Capture the cell that displays the provided text and extract its [X, Y] central coordinate. 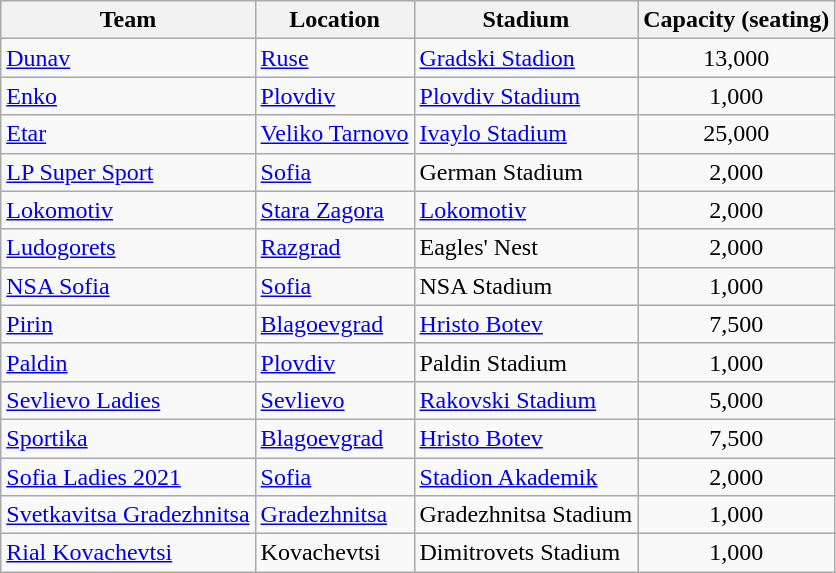
Dunav [128, 58]
Ruse [334, 58]
13,000 [736, 58]
Plovdiv Stadium [526, 96]
Gradezhnitsa Stadium [526, 515]
Ivaylo Stadium [526, 134]
Sportika [128, 438]
Pirin [128, 324]
Sevlievo [334, 400]
Sevlievo Ladies [128, 400]
Capacity (seating) [736, 20]
Gradski Stadion [526, 58]
Rakovski Stadium [526, 400]
Eagles' Nest [526, 248]
Rial Kovachevtsi [128, 553]
Razgrad [334, 248]
Ludogorets [128, 248]
German Stadium [526, 172]
Sofia Ladies 2021 [128, 477]
Svetkavitsa Gradezhnitsa [128, 515]
NSA Stadium [526, 286]
Etar [128, 134]
Team [128, 20]
5,000 [736, 400]
LP Super Sport [128, 172]
Gradezhnitsa [334, 515]
25,000 [736, 134]
Enko [128, 96]
Dimitrovets Stadium [526, 553]
Paldin [128, 362]
Stara Zagora [334, 210]
NSA Sofia [128, 286]
Location [334, 20]
Kovachevtsi [334, 553]
Stadium [526, 20]
Paldin Stadium [526, 362]
Veliko Tarnovo [334, 134]
Stadion Akademik [526, 477]
